Detect which cell encompasses the target text, then output its (X, Y) center coordinate. 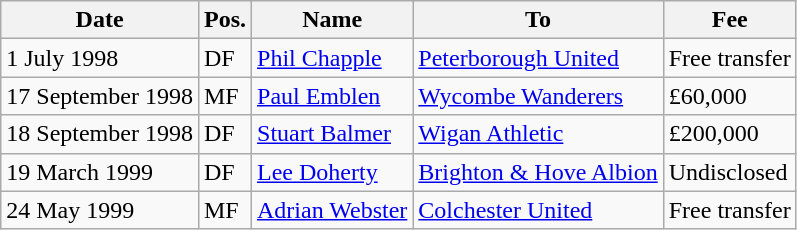
Wycombe Wanderers (538, 96)
Peterborough United (538, 58)
£200,000 (730, 134)
1 July 1998 (100, 58)
Name (332, 20)
Lee Doherty (332, 172)
Wigan Athletic (538, 134)
24 May 1999 (100, 210)
17 September 1998 (100, 96)
Fee (730, 20)
Stuart Balmer (332, 134)
Undisclosed (730, 172)
Date (100, 20)
19 March 1999 (100, 172)
Pos. (224, 20)
18 September 1998 (100, 134)
Brighton & Hove Albion (538, 172)
Phil Chapple (332, 58)
£60,000 (730, 96)
Colchester United (538, 210)
Adrian Webster (332, 210)
To (538, 20)
Paul Emblen (332, 96)
